Search for the cell housing the specified text and yield its [x, y] center coordinate. 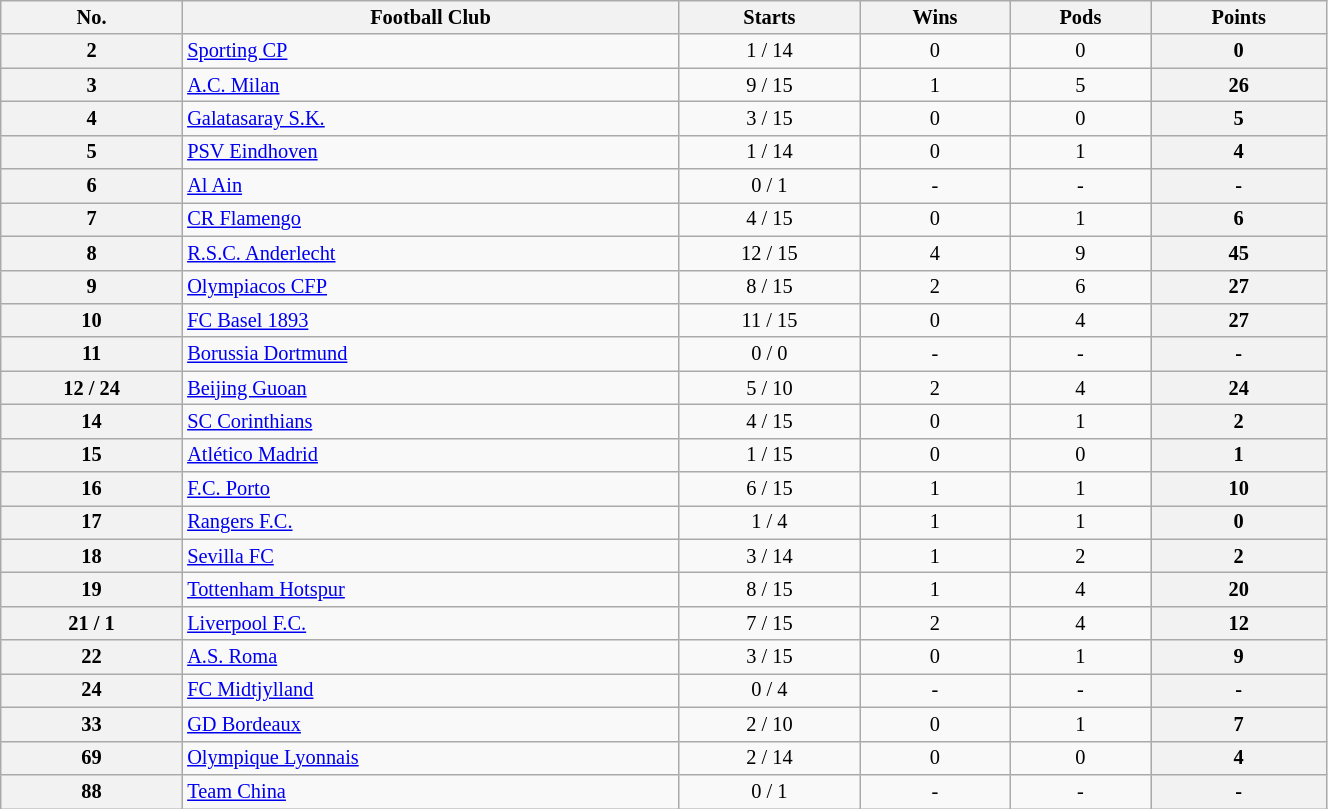
45 [1238, 253]
17 [92, 522]
2 / 10 [770, 724]
Wins [935, 17]
Sevilla FC [430, 556]
Tottenham Hotspur [430, 589]
Pods [1080, 17]
11 / 15 [770, 320]
GD Bordeaux [430, 724]
0 / 0 [770, 354]
11 [92, 354]
Football Club [430, 17]
SC Corinthians [430, 421]
19 [92, 589]
F.C. Porto [430, 489]
8 [92, 253]
26 [1238, 85]
88 [92, 791]
21 / 1 [92, 623]
Sporting CP [430, 51]
Al Ain [430, 186]
Olympique Lyonnais [430, 758]
FC Basel 1893 [430, 320]
PSV Eindhoven [430, 152]
0 / 4 [770, 690]
3 / 14 [770, 556]
15 [92, 455]
Points [1238, 17]
33 [92, 724]
Liverpool F.C. [430, 623]
A.S. Roma [430, 657]
12 / 15 [770, 253]
7 / 15 [770, 623]
9 / 15 [770, 85]
Starts [770, 17]
Atlético Madrid [430, 455]
CR Flamengo [430, 219]
Galatasaray S.K. [430, 118]
1 / 15 [770, 455]
Beijing Guoan [430, 388]
6 / 15 [770, 489]
16 [92, 489]
1 / 4 [770, 522]
12 / 24 [92, 388]
14 [92, 421]
A.C. Milan [430, 85]
R.S.C. Anderlecht [430, 253]
5 / 10 [770, 388]
20 [1238, 589]
12 [1238, 623]
22 [92, 657]
Rangers F.C. [430, 522]
Team China [430, 791]
2 / 14 [770, 758]
FC Midtjylland [430, 690]
Borussia Dortmund [430, 354]
69 [92, 758]
3 [92, 85]
No. [92, 17]
Olympiacos CFP [430, 287]
18 [92, 556]
